Find where the given text appears and provide that cell's center as (X, Y) coordinate. 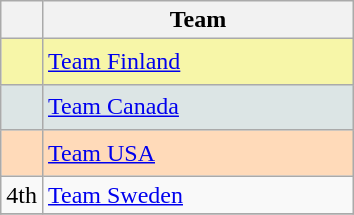
Team (198, 20)
Team Finland (198, 62)
Team Sweden (198, 195)
4th (22, 195)
Team Canada (198, 107)
Team USA (198, 153)
